From the cell containing the given text, extract its center point as [X, Y] coordinate. 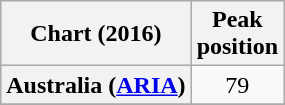
Australia (ARIA) [96, 85]
Chart (2016) [96, 34]
Peakposition [237, 34]
79 [237, 85]
